Find where the given text appears and provide that cell's center as (x, y) coordinate. 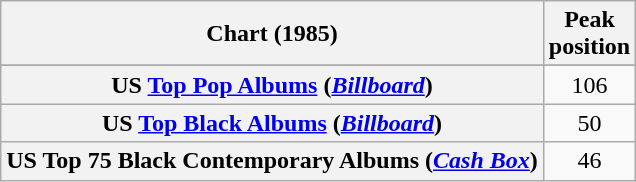
Chart (1985) (272, 34)
US Top 75 Black Contemporary Albums (Cash Box) (272, 161)
50 (589, 123)
46 (589, 161)
Peakposition (589, 34)
US Top Pop Albums (Billboard) (272, 85)
106 (589, 85)
US Top Black Albums (Billboard) (272, 123)
